Extract the (X, Y) coordinate from the center of the cell holding the provided text.  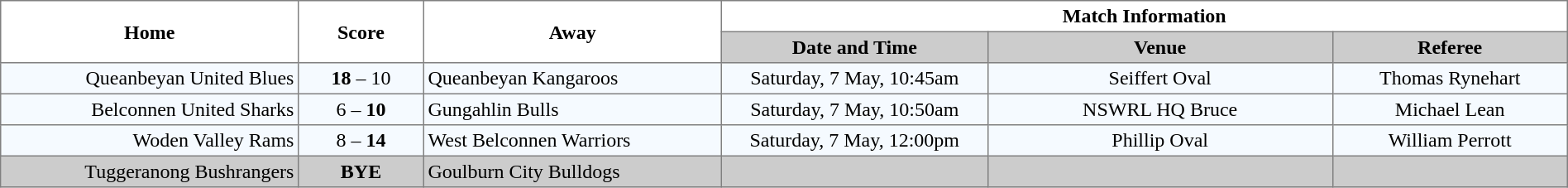
18 – 10 (361, 79)
Goulburn City Bulldogs (572, 171)
BYE (361, 171)
6 – 10 (361, 109)
Queanbeyan Kangaroos (572, 79)
Queanbeyan United Blues (150, 79)
Match Information (1145, 17)
Phillip Oval (1159, 141)
Tuggeranong Bushrangers (150, 171)
Home (150, 31)
Woden Valley Rams (150, 141)
Michael Lean (1450, 109)
Seiffert Oval (1159, 79)
NSWRL HQ Bruce (1159, 109)
Saturday, 7 May, 12:00pm (854, 141)
Belconnen United Sharks (150, 109)
Score (361, 31)
Referee (1450, 47)
Saturday, 7 May, 10:50am (854, 109)
Away (572, 31)
Saturday, 7 May, 10:45am (854, 79)
William Perrott (1450, 141)
8 – 14 (361, 141)
Venue (1159, 47)
Gungahlin Bulls (572, 109)
West Belconnen Warriors (572, 141)
Thomas Rynehart (1450, 79)
Date and Time (854, 47)
